Extract the (x, y) coordinate from the center of the cell holding the provided text.  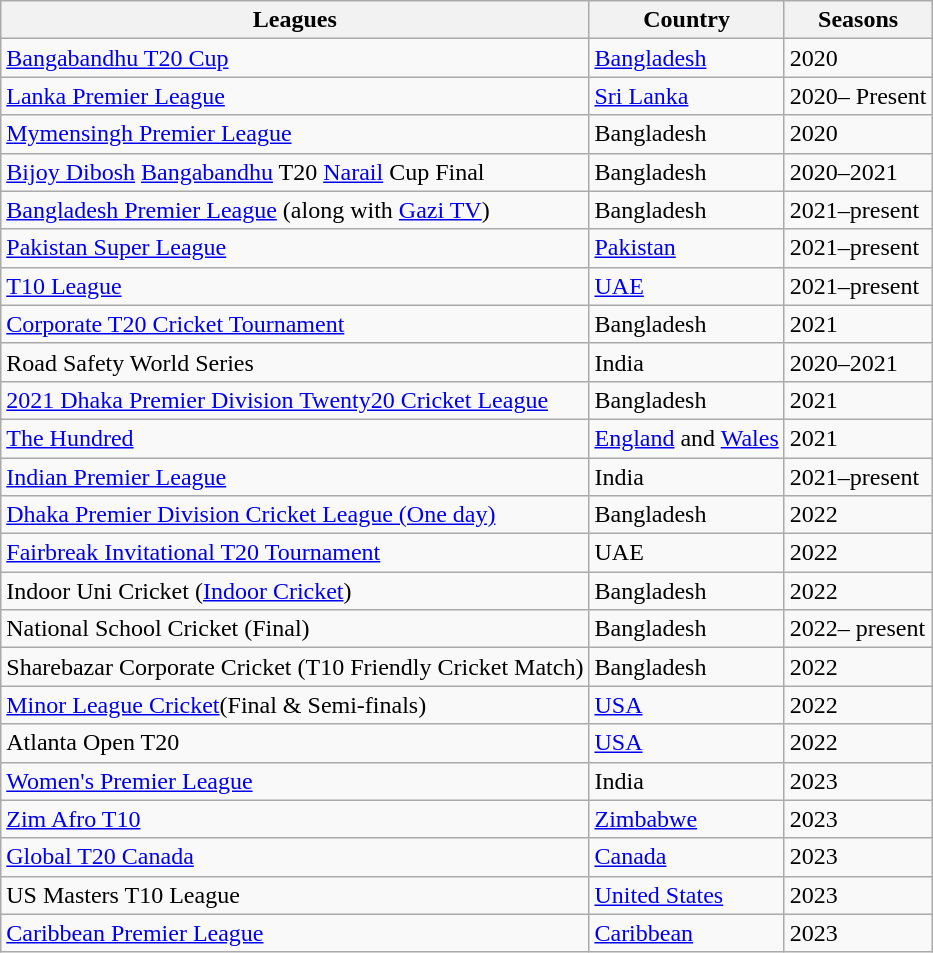
Seasons (858, 20)
Mymensingh Premier League (295, 134)
Minor League Cricket(Final & Semi-finals) (295, 705)
Bangladesh Premier League (along with Gazi TV) (295, 210)
2020– Present (858, 96)
Sri Lanka (686, 96)
Road Safety World Series (295, 362)
Canada (686, 857)
T10 League (295, 286)
The Hundred (295, 438)
Women's Premier League (295, 781)
Pakistan (686, 248)
Bijoy Dibosh Bangabandhu T20 Narail Cup Final (295, 172)
Leagues (295, 20)
Lanka Premier League (295, 96)
Dhaka Premier Division Cricket League (One day) (295, 515)
Corporate T20 Cricket Tournament (295, 324)
United States (686, 895)
Indoor Uni Cricket (Indoor Cricket) (295, 591)
Indian Premier League (295, 477)
England and Wales (686, 438)
Bangabandhu T20 Cup (295, 58)
Caribbean Premier League (295, 933)
Pakistan Super League (295, 248)
2022– present (858, 629)
Country (686, 20)
Sharebazar Corporate Cricket (T10 Friendly Cricket Match) (295, 667)
US Masters T10 League (295, 895)
Caribbean (686, 933)
National School Cricket (Final) (295, 629)
Zim Afro T10 (295, 819)
Global T20 Canada (295, 857)
Fairbreak Invitational T20 Tournament (295, 553)
Zimbabwe (686, 819)
2021 Dhaka Premier Division Twenty20 Cricket League (295, 400)
Atlanta Open T20 (295, 743)
